Find where the given text appears and provide that cell's center as (x, y) coordinate. 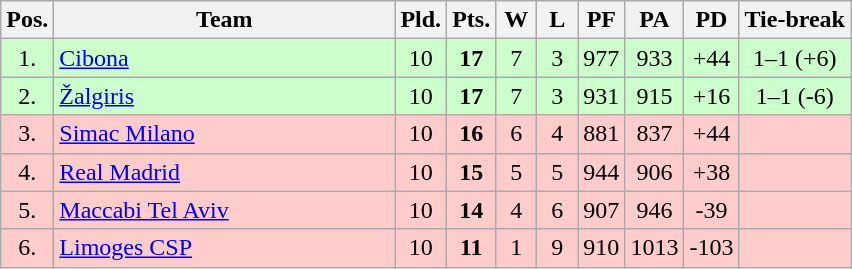
1. (28, 58)
Team (224, 20)
1013 (654, 248)
11 (472, 248)
-103 (712, 248)
1–1 (-6) (795, 96)
907 (602, 210)
933 (654, 58)
16 (472, 134)
915 (654, 96)
Simac Milano (224, 134)
14 (472, 210)
931 (602, 96)
906 (654, 172)
1–1 (+6) (795, 58)
Real Madrid (224, 172)
PA (654, 20)
Pld. (421, 20)
837 (654, 134)
PD (712, 20)
881 (602, 134)
Tie-break (795, 20)
5. (28, 210)
L (558, 20)
946 (654, 210)
Cibona (224, 58)
3. (28, 134)
9 (558, 248)
910 (602, 248)
Pts. (472, 20)
2. (28, 96)
Maccabi Tel Aviv (224, 210)
944 (602, 172)
6. (28, 248)
+38 (712, 172)
1 (516, 248)
15 (472, 172)
W (516, 20)
Limoges CSP (224, 248)
977 (602, 58)
PF (602, 20)
Žalgiris (224, 96)
4. (28, 172)
Pos. (28, 20)
+16 (712, 96)
-39 (712, 210)
